Provide the (X, Y) coordinate of the cell's center where the given text is located.  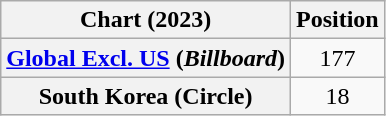
Position (338, 20)
Chart (2023) (146, 20)
18 (338, 96)
Global Excl. US (Billboard) (146, 58)
South Korea (Circle) (146, 96)
177 (338, 58)
